Extract the (x, y) coordinate from the center of the cell holding the provided text.  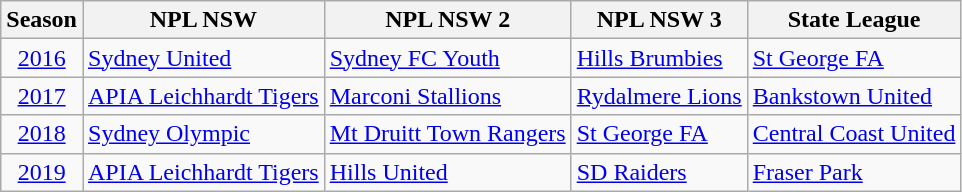
Sydney Olympic (203, 134)
NPL NSW 2 (448, 20)
Fraser Park (854, 172)
Rydalmere Lions (659, 96)
Season (42, 20)
2016 (42, 58)
Hills Brumbies (659, 58)
NPL NSW (203, 20)
2018 (42, 134)
Sydney United (203, 58)
NPL NSW 3 (659, 20)
Marconi Stallions (448, 96)
Mt Druitt Town Rangers (448, 134)
2017 (42, 96)
Sydney FC Youth (448, 58)
Central Coast United (854, 134)
Hills United (448, 172)
2019 (42, 172)
Bankstown United (854, 96)
SD Raiders (659, 172)
State League (854, 20)
